Identify which cell holds the provided text, then report its (x, y) central coordinate. 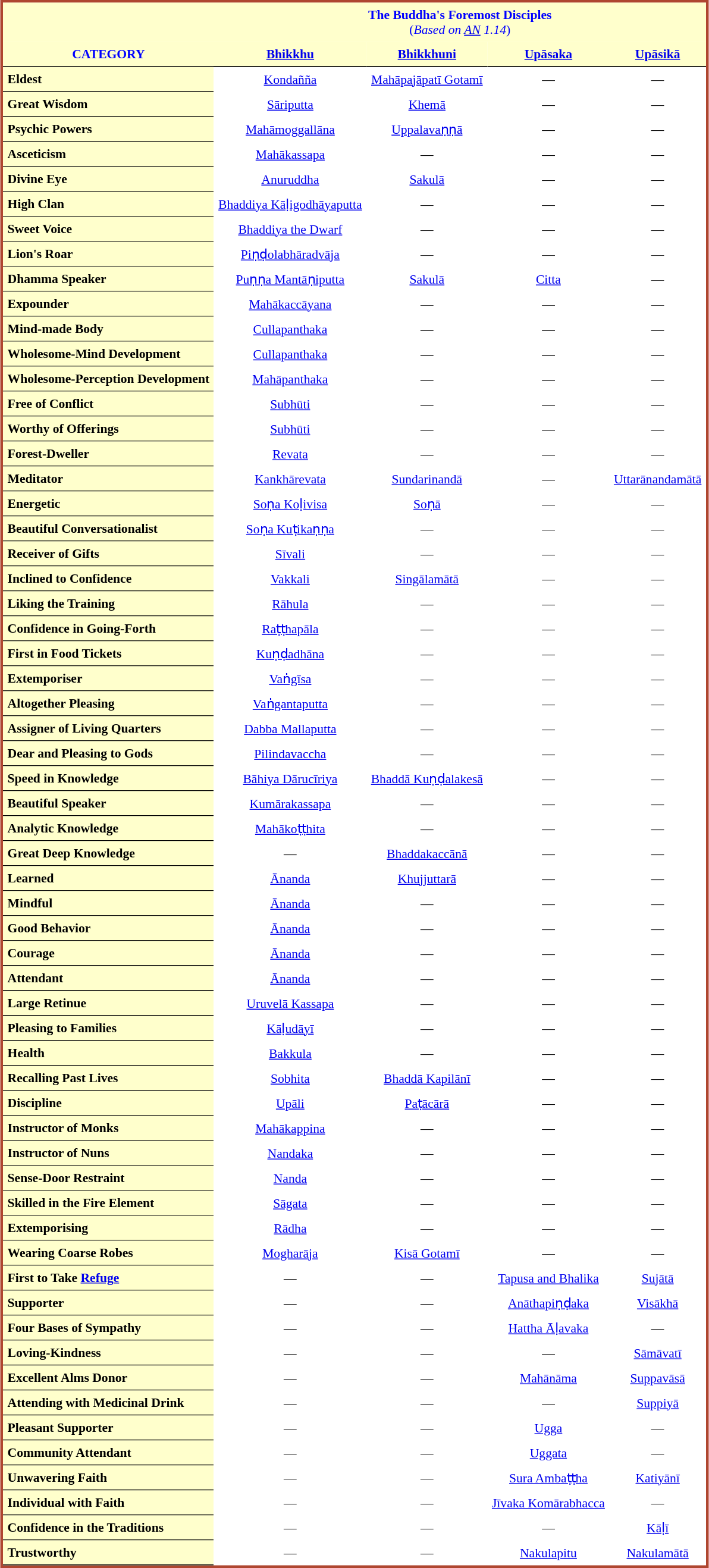
Sura Ambaṭṭha (548, 1478)
Nakulamātā (657, 1553)
Meditator (108, 479)
Kuṇḍadhāna (290, 653)
Soṇā (427, 504)
Mahāmoggallāna (290, 129)
Assigner of Living Quarters (108, 728)
Dabba Mallaputta (290, 728)
Visākhā (657, 1303)
Citta (548, 279)
Free of Conflict (108, 404)
Pleasant Supporter (108, 1428)
Mahāpajāpatī Gotamī (427, 79)
Piṇḍolabhāradvāja (290, 254)
First in Food Tickets (108, 653)
Suppavāsā (657, 1378)
Soṇa Koḷivisa (290, 504)
Worthy of Offerings (108, 429)
Bhikkhu (290, 54)
Sāriputta (290, 104)
Sobhita (290, 1078)
Recalling Past Lives (108, 1078)
Bhaddā Kapilānī (427, 1078)
Vaṅgantaputta (290, 703)
Dear and Pleasing to Gods (108, 753)
Confidence in Going-Forth (108, 629)
Mahānāma (548, 1378)
Health (108, 1053)
Great Deep Knowledge (108, 853)
Beautiful Speaker (108, 803)
Sundarinandā (427, 479)
Receiver of Gifts (108, 554)
Sense-Door Restraint (108, 1178)
Kisā Gotamī (427, 1253)
Sāgata (290, 1203)
Dhamma Speaker (108, 279)
Pilindavaccha (290, 753)
Great Wisdom (108, 104)
Forest-Dweller (108, 454)
Sujātā (657, 1278)
Bhaddiya the Dwarf (290, 229)
Altogether Pleasing (108, 703)
Suppiyā (657, 1403)
Pleasing to Families (108, 1028)
Expounder (108, 304)
Paṭācārā (427, 1103)
Excellent Alms Donor (108, 1378)
Mindful (108, 903)
Liking the Training (108, 604)
Instructor of Monks (108, 1128)
Wearing Coarse Robes (108, 1253)
Nandaka (290, 1153)
Nakulapitu (548, 1553)
Mahākappina (290, 1128)
Sweet Voice (108, 229)
Mahāpanthaka (290, 379)
Four Bases of Sympathy (108, 1328)
Hattha Āḷavaka (548, 1328)
Attending with Medicinal Drink (108, 1403)
First to Take Refuge (108, 1278)
Courage (108, 953)
Revata (290, 454)
Uruvelā Kassapa (290, 1003)
Kāḷudāyī (290, 1028)
Learned (108, 878)
Upāli (290, 1103)
Rādha (290, 1228)
Mogharāja (290, 1253)
Khujjuttarā (427, 878)
Khemā (427, 104)
Energetic (108, 504)
Vaṅgīsa (290, 678)
CATEGORY (108, 54)
Puṇṇa Mantāṇiputta (290, 279)
Discipline (108, 1103)
Unwavering Faith (108, 1478)
Kumārakassapa (290, 803)
Bhikkhuni (427, 54)
Wholesome-Mind Development (108, 354)
Mind-made Body (108, 329)
Sīvali (290, 554)
Nanda (290, 1178)
The Buddha's Foremost Disciples(Based on AN 1.14) (460, 22)
Bhaddiya Kāḷigodhāyaputta (290, 204)
Confidence in the Traditions (108, 1528)
Speed in Knowledge (108, 778)
Mahākoṭṭhita (290, 828)
Analytic Knowledge (108, 828)
Psychic Powers (108, 129)
Bhaddā Kuṇḍalakesā (427, 778)
Divine Eye (108, 179)
Soṇa Kuṭikaṇṇa (290, 529)
Loving-Kindness (108, 1353)
Mahākassapa (290, 154)
High Clan (108, 204)
Kondañña (290, 79)
Wholesome-Perception Development (108, 379)
Upāsaka (548, 54)
Bakkula (290, 1053)
Tapusa and Bhalika (548, 1278)
Anāthapiṇḍaka (548, 1303)
Uggata (548, 1453)
Lion's Roar (108, 254)
Asceticism (108, 154)
Good Behavior (108, 928)
Skilled in the Fire Element (108, 1203)
Ugga (548, 1428)
Kankhārevata (290, 479)
Instructor of Nuns (108, 1153)
Extemporiser (108, 678)
Jīvaka Komārabhacca (548, 1503)
Mahākaccāyana (290, 304)
Vakkali (290, 579)
Upāsikā (657, 54)
Attendant (108, 978)
Extemporising (108, 1228)
Supporter (108, 1303)
Beautiful Conversationalist (108, 529)
Singālamātā (427, 579)
Bhaddakaccānā (427, 853)
Anuruddha (290, 179)
Trustworthy (108, 1553)
Community Attendant (108, 1453)
Individual with Faith (108, 1503)
Sāmāvatī (657, 1353)
Uttarānandamātā (657, 479)
Eldest (108, 79)
Inclined to Confidence (108, 579)
Raṭṭhapāla (290, 629)
Large Retinue (108, 1003)
Rāhula (290, 604)
Katiyānī (657, 1478)
Kāḷī (657, 1528)
Bāhiya Dārucīriya (290, 778)
Uppalavaṇṇā (427, 129)
